Capture the cell that displays the provided text and extract its [x, y] central coordinate. 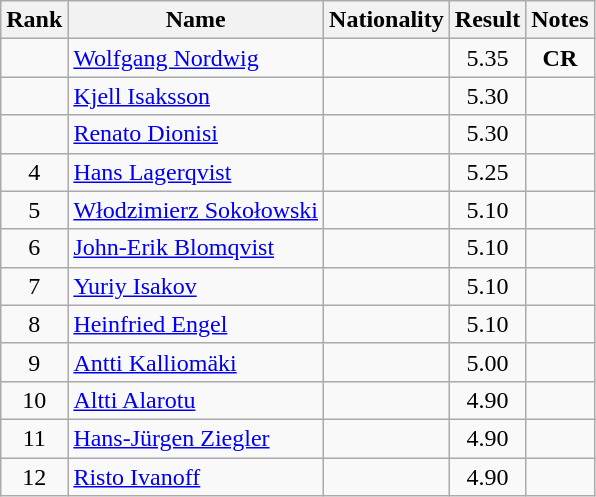
5.00 [487, 362]
Włodzimierz Sokołowski [196, 210]
4 [34, 172]
Kjell Isaksson [196, 96]
5 [34, 210]
Heinfried Engel [196, 324]
7 [34, 286]
CR [560, 58]
Yuriy Isakov [196, 286]
Notes [560, 20]
10 [34, 400]
Nationality [387, 20]
8 [34, 324]
Hans-Jürgen Ziegler [196, 438]
Renato Dionisi [196, 134]
Name [196, 20]
Antti Kalliomäki [196, 362]
9 [34, 362]
Rank [34, 20]
5.25 [487, 172]
12 [34, 477]
5.35 [487, 58]
6 [34, 248]
11 [34, 438]
Risto Ivanoff [196, 477]
John-Erik Blomqvist [196, 248]
Result [487, 20]
Hans Lagerqvist [196, 172]
Altti Alarotu [196, 400]
Wolfgang Nordwig [196, 58]
